Identify which cell holds the provided text, then report its [x, y] central coordinate. 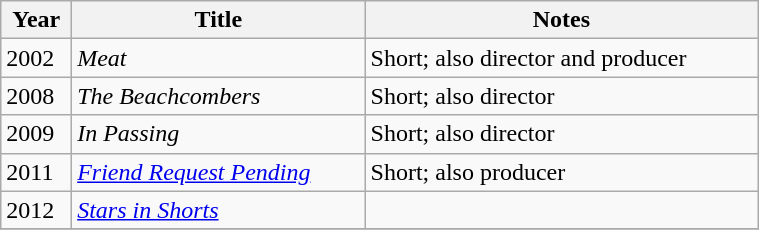
Short; also director and producer [562, 58]
Year [36, 20]
Meat [218, 58]
Stars in Shorts [218, 210]
2009 [36, 134]
2002 [36, 58]
Friend Request Pending [218, 172]
The Beachcombers [218, 96]
2012 [36, 210]
2011 [36, 172]
2008 [36, 96]
Notes [562, 20]
In Passing [218, 134]
Short; also producer [562, 172]
Title [218, 20]
